Return (X, Y) of the center of cell containing provided text 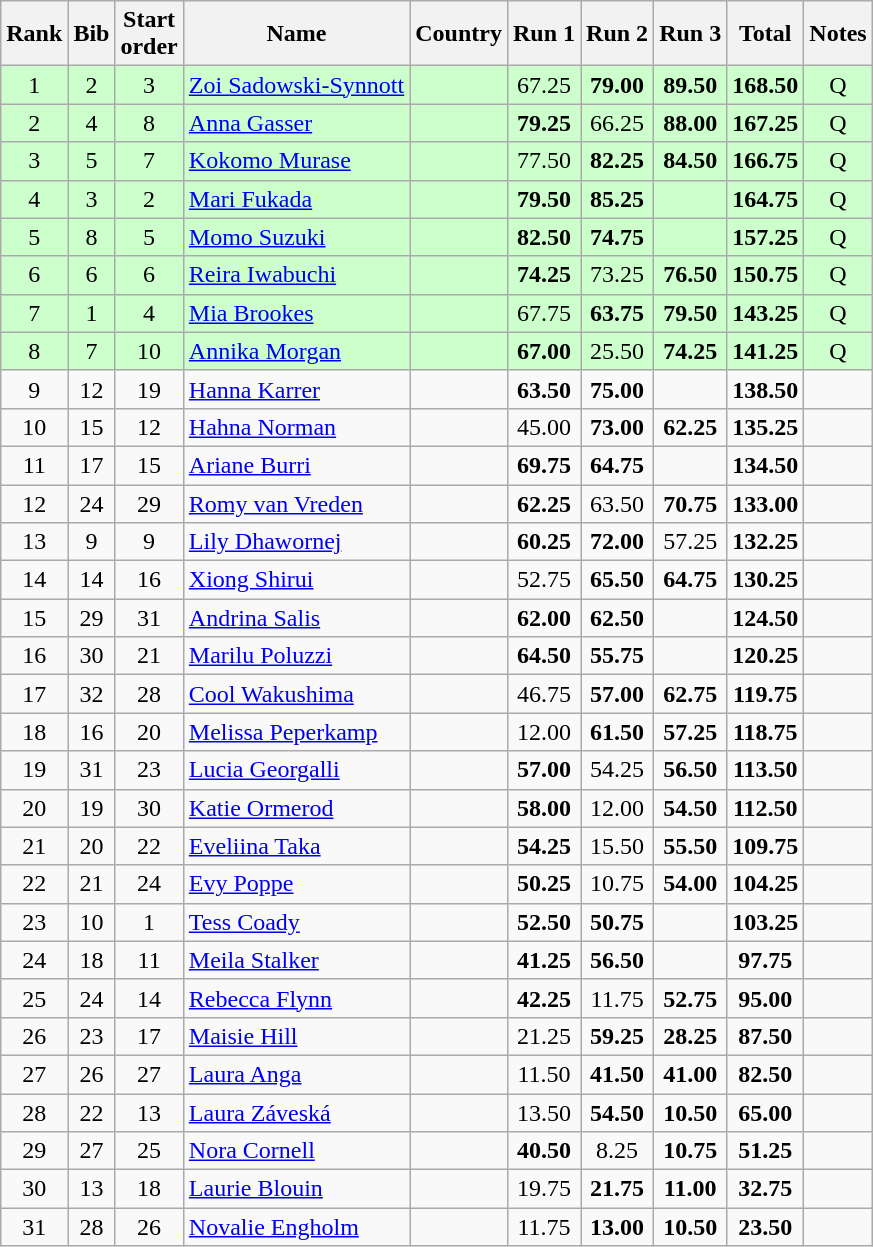
Melissa Peperkamp (296, 732)
Mari Fukada (296, 199)
Eveliina Taka (296, 846)
75.00 (618, 389)
Country (459, 34)
112.50 (766, 808)
Evy Poppe (296, 884)
Andrina Salis (296, 618)
Katie Ormerod (296, 808)
69.75 (544, 465)
113.50 (766, 770)
25.50 (618, 351)
63.75 (618, 313)
Laurie Blouin (296, 1189)
130.25 (766, 580)
Maisie Hill (296, 1036)
11.50 (544, 1074)
167.25 (766, 123)
157.25 (766, 237)
Run 3 (690, 34)
132.25 (766, 542)
72.00 (618, 542)
Startorder (149, 34)
Tess Coady (296, 922)
41.25 (544, 960)
28.25 (690, 1036)
Hahna Norman (296, 427)
Hanna Karrer (296, 389)
141.25 (766, 351)
13.50 (544, 1113)
64.50 (544, 656)
138.50 (766, 389)
23.50 (766, 1227)
Zoi Sadowski-Synnott (296, 85)
58.00 (544, 808)
73.25 (618, 275)
Romy van Vreden (296, 503)
Ariane Burri (296, 465)
Cool Wakushima (296, 694)
164.75 (766, 199)
133.00 (766, 503)
50.75 (618, 922)
Rank (34, 34)
120.25 (766, 656)
87.50 (766, 1036)
62.00 (544, 618)
79.25 (544, 123)
15.50 (618, 846)
67.25 (544, 85)
88.00 (690, 123)
8.25 (618, 1151)
124.50 (766, 618)
52.50 (544, 922)
50.25 (544, 884)
Lucia Georgalli (296, 770)
150.75 (766, 275)
41.50 (618, 1074)
134.50 (766, 465)
21.25 (544, 1036)
13.00 (618, 1227)
70.75 (690, 503)
67.75 (544, 313)
85.25 (618, 199)
73.00 (618, 427)
118.75 (766, 732)
Reira Iwabuchi (296, 275)
Notes (838, 34)
135.25 (766, 427)
143.25 (766, 313)
11.00 (690, 1189)
55.75 (618, 656)
Bib (92, 34)
Mia Brookes (296, 313)
60.25 (544, 542)
168.50 (766, 85)
21.75 (618, 1189)
Run 1 (544, 34)
Run 2 (618, 34)
79.00 (618, 85)
119.75 (766, 694)
Laura Anga (296, 1074)
42.25 (544, 998)
55.50 (690, 846)
62.75 (690, 694)
Kokomo Murase (296, 161)
Momo Suzuki (296, 237)
Xiong Shirui (296, 580)
Anna Gasser (296, 123)
59.25 (618, 1036)
65.00 (766, 1113)
Marilu Poluzzi (296, 656)
32 (92, 694)
51.25 (766, 1151)
95.00 (766, 998)
Rebecca Flynn (296, 998)
41.00 (690, 1074)
103.25 (766, 922)
Novalie Engholm (296, 1227)
84.50 (690, 161)
109.75 (766, 846)
Name (296, 34)
82.25 (618, 161)
19.75 (544, 1189)
Laura Záveská (296, 1113)
62.50 (618, 618)
74.75 (618, 237)
Nora Cornell (296, 1151)
54.00 (690, 884)
Lily Dhawornej (296, 542)
104.25 (766, 884)
Meila Stalker (296, 960)
76.50 (690, 275)
Annika Morgan (296, 351)
61.50 (618, 732)
97.75 (766, 960)
32.75 (766, 1189)
89.50 (690, 85)
46.75 (544, 694)
77.50 (544, 161)
66.25 (618, 123)
40.50 (544, 1151)
Total (766, 34)
67.00 (544, 351)
65.50 (618, 580)
166.75 (766, 161)
45.00 (544, 427)
